Scan for the cell matching the given text and deliver its [X, Y] coordinate at center. 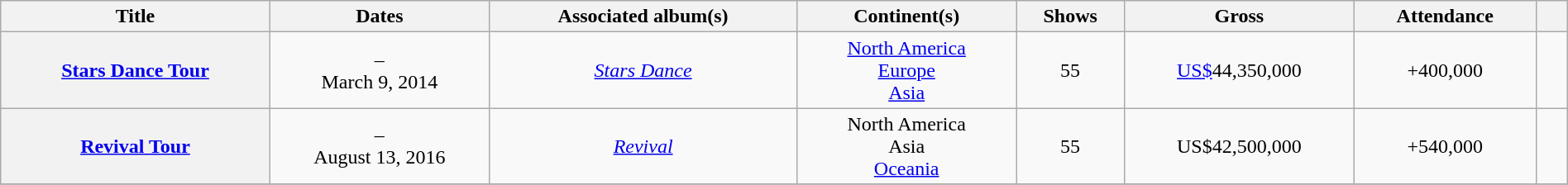
Shows [1070, 17]
Associated album(s) [643, 17]
US$42,500,000 [1239, 146]
Title [136, 17]
North AmericaAsiaOceania [906, 146]
–August 13, 2016 [379, 146]
Continent(s) [906, 17]
Revival [643, 146]
+540,000 [1445, 146]
US$44,350,000 [1239, 70]
Stars Dance Tour [136, 70]
–March 9, 2014 [379, 70]
Attendance [1445, 17]
Stars Dance [643, 70]
+400,000 [1445, 70]
North AmericaEuropeAsia [906, 70]
Gross [1239, 17]
Revival Tour [136, 146]
Dates [379, 17]
